Provide the [X, Y] coordinate of the cell's center where the given text is located.  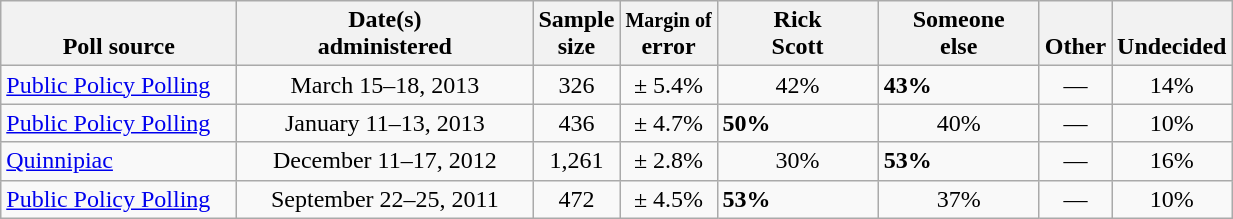
September 22–25, 2011 [385, 199]
1,261 [576, 161]
43% [958, 85]
RickScott [798, 34]
Poll source [119, 34]
Other [1075, 34]
37% [958, 199]
March 15–18, 2013 [385, 85]
326 [576, 85]
50% [798, 123]
January 11–13, 2013 [385, 123]
Quinnipiac [119, 161]
Samplesize [576, 34]
± 2.8% [668, 161]
40% [958, 123]
December 11–17, 2012 [385, 161]
30% [798, 161]
16% [1172, 161]
436 [576, 123]
± 5.4% [668, 85]
Undecided [1172, 34]
42% [798, 85]
± 4.7% [668, 123]
Someoneelse [958, 34]
Margin oferror [668, 34]
Date(s)administered [385, 34]
± 4.5% [668, 199]
14% [1172, 85]
472 [576, 199]
